Detect which cell encompasses the target text, then output its [X, Y] center coordinate. 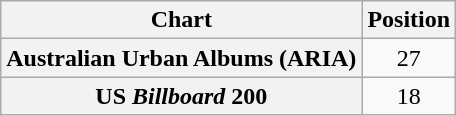
Australian Urban Albums (ARIA) [182, 58]
18 [409, 96]
27 [409, 58]
US Billboard 200 [182, 96]
Position [409, 20]
Chart [182, 20]
